Extract the [X, Y] coordinate from the center of the cell holding the provided text.  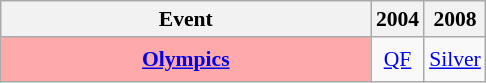
Silver [455, 60]
Olympics [186, 60]
2004 [398, 19]
2008 [455, 19]
Event [186, 19]
QF [398, 60]
